Capture the cell that displays the provided text and extract its (x, y) central coordinate. 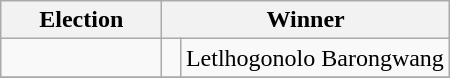
Election (82, 20)
Letlhogonolo Barongwang (314, 58)
Winner (306, 20)
